From the cell containing the given text, extract its center point as [X, Y] coordinate. 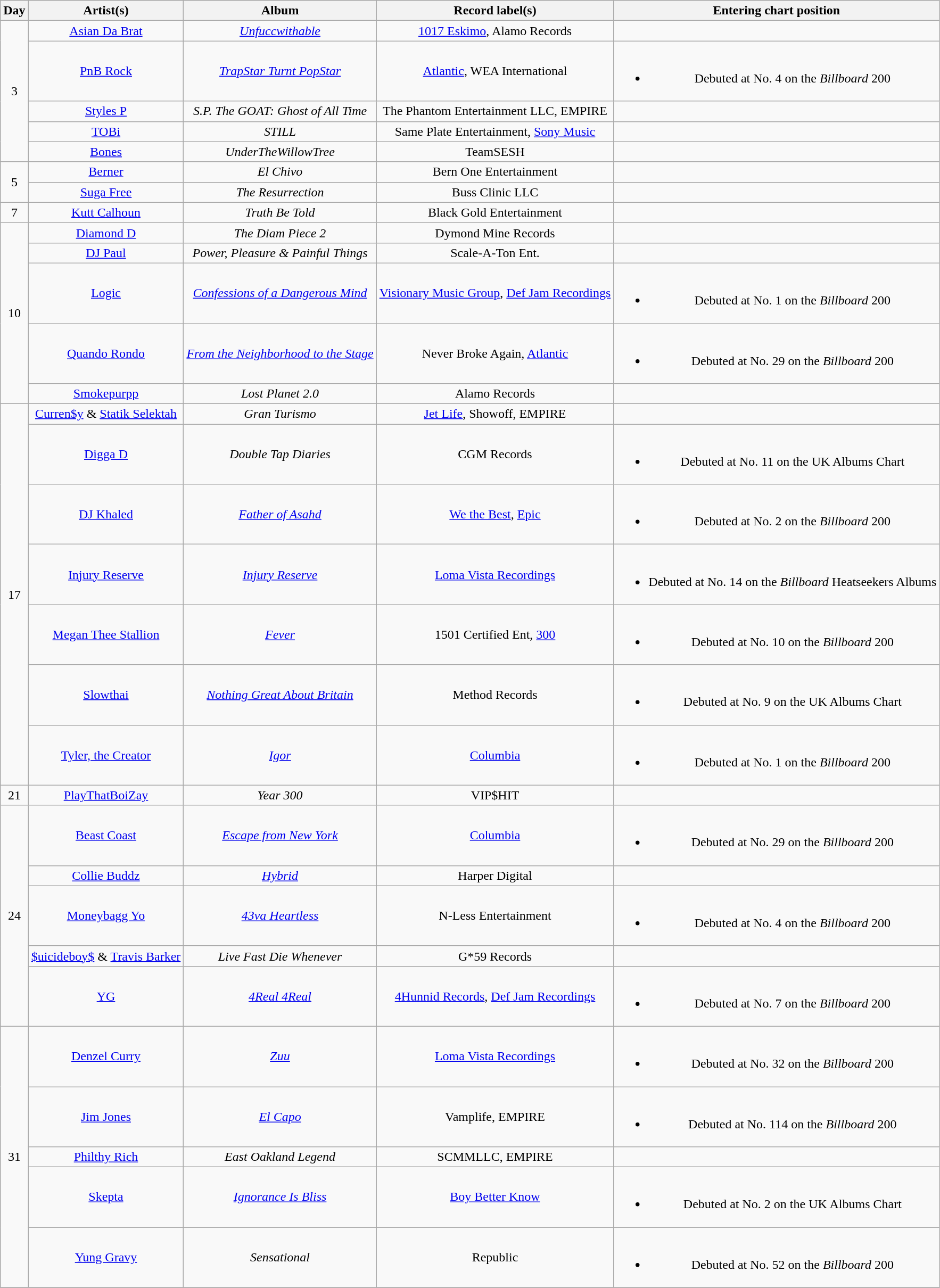
Escape from New York [280, 836]
Vamplife, EMPIRE [495, 1117]
Fever [280, 634]
Debuted at No. 9 on the UK Albums Chart [777, 695]
VIP$HIT [495, 795]
Diamond D [106, 233]
Yung Gravy [106, 1257]
Asian Da Brat [106, 31]
CGM Records [495, 455]
Power, Pleasure & Painful Things [280, 253]
Logic [106, 293]
Boy Better Know [495, 1198]
Debuted at No. 2 on the UK Albums Chart [777, 1198]
TOBi [106, 131]
Debuted at No. 2 on the Billboard 200 [777, 514]
TrapStar Turnt PopStar [280, 71]
East Oakland Legend [280, 1157]
We the Best, Epic [495, 514]
Visionary Music Group, Def Jam Recordings [495, 293]
1501 Certified Ent, 300 [495, 634]
Bern One Entertainment [495, 172]
Lost Planet 2.0 [280, 394]
Debuted at No. 11 on the UK Albums Chart [777, 455]
Debuted at No. 7 on the Billboard 200 [777, 996]
Republic [495, 1257]
Day [14, 11]
Entering chart position [777, 11]
Method Records [495, 695]
El Chivo [280, 172]
Double Tap Diaries [280, 455]
Tyler, the Creator [106, 755]
Artist(s) [106, 11]
Black Gold Entertainment [495, 212]
G*59 Records [495, 956]
Digga D [106, 455]
4Hunnid Records, Def Jam Recordings [495, 996]
Unfuccwithable [280, 31]
UnderTheWillowTree [280, 152]
El Capo [280, 1117]
DJ Paul [106, 253]
43va Heartless [280, 915]
Never Broke Again, Atlantic [495, 353]
Atlantic, WEA International [495, 71]
Slowthai [106, 695]
Kutt Calhoun [106, 212]
Gran Turismo [280, 414]
Styles P [106, 111]
TeamSESH [495, 152]
The Resurrection [280, 192]
Quando Rondo [106, 353]
Nothing Great About Britain [280, 695]
Bones [106, 152]
3 [14, 92]
Moneybagg Yo [106, 915]
Scale-A-Ton Ent. [495, 253]
Truth Be Told [280, 212]
Dymond Mine Records [495, 233]
24 [14, 915]
Buss Clinic LLC [495, 192]
Debuted at No. 14 on the Billboard Heatseekers Albums [777, 575]
S.P. The GOAT: Ghost of All Time [280, 111]
Debuted at No. 52 on the Billboard 200 [777, 1257]
Beast Coast [106, 836]
SCMMLLC, EMPIRE [495, 1157]
10 [14, 313]
PlayThatBoiZay [106, 795]
Berner [106, 172]
Smokepurpp [106, 394]
Hybrid [280, 876]
Ignorance Is Bliss [280, 1198]
Denzel Curry [106, 1056]
Sensational [280, 1257]
Record label(s) [495, 11]
N-Less Entertainment [495, 915]
5 [14, 182]
Collie Buddz [106, 876]
DJ Khaled [106, 514]
Zuu [280, 1056]
31 [14, 1157]
Igor [280, 755]
Live Fast Die Whenever [280, 956]
From the Neighborhood to the Stage [280, 353]
Philthy Rich [106, 1157]
17 [14, 595]
Curren$y & Statik Selektah [106, 414]
STILL [280, 131]
7 [14, 212]
The Diam Piece 2 [280, 233]
Father of Asahd [280, 514]
21 [14, 795]
Megan Thee Stallion [106, 634]
Debuted at No. 114 on the Billboard 200 [777, 1117]
The Phantom Entertainment LLC, EMPIRE [495, 111]
Confessions of a Dangerous Mind [280, 293]
Skepta [106, 1198]
4Real 4Real [280, 996]
$uicideboy$ & Travis Barker [106, 956]
Album [280, 11]
1017 Eskimo, Alamo Records [495, 31]
Debuted at No. 10 on the Billboard 200 [777, 634]
Alamo Records [495, 394]
Debuted at No. 32 on the Billboard 200 [777, 1056]
Suga Free [106, 192]
Same Plate Entertainment, Sony Music [495, 131]
Jim Jones [106, 1117]
PnB Rock [106, 71]
Jet Life, Showoff, EMPIRE [495, 414]
YG [106, 996]
Harper Digital [495, 876]
Year 300 [280, 795]
